Output the [x, y] coordinate of the center of the cell containing the given text.  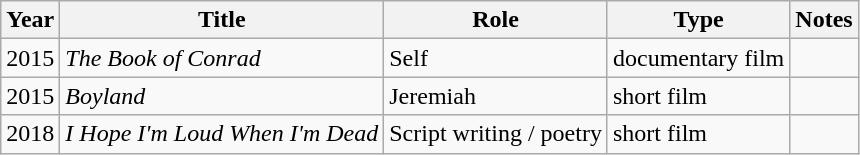
Self [496, 58]
Year [30, 20]
Notes [824, 20]
The Book of Conrad [222, 58]
Title [222, 20]
Jeremiah [496, 96]
Script writing / poetry [496, 134]
documentary film [698, 58]
I Hope I'm Loud When I'm Dead [222, 134]
2018 [30, 134]
Role [496, 20]
Type [698, 20]
Boyland [222, 96]
